For the text-containing cell, return its midpoint in (x, y) coordinate format. 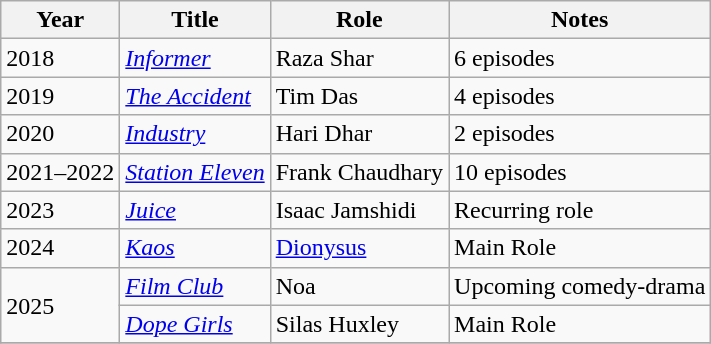
10 episodes (580, 172)
Notes (580, 20)
Raza Shar (359, 58)
Informer (195, 58)
Title (195, 20)
Silas Huxley (359, 324)
Dionysus (359, 248)
Tim Das (359, 96)
2020 (60, 134)
4 episodes (580, 96)
Year (60, 20)
Station Eleven (195, 172)
2025 (60, 305)
Hari Dhar (359, 134)
Recurring role (580, 210)
Juice (195, 210)
Upcoming comedy-drama (580, 286)
Industry (195, 134)
Kaos (195, 248)
6 episodes (580, 58)
Isaac Jamshidi (359, 210)
Noa (359, 286)
2019 (60, 96)
Frank Chaudhary (359, 172)
Role (359, 20)
Dope Girls (195, 324)
2024 (60, 248)
2021–2022 (60, 172)
2018 (60, 58)
2 episodes (580, 134)
2023 (60, 210)
Film Club (195, 286)
The Accident (195, 96)
